Detect which cell encompasses the target text, then output its (X, Y) center coordinate. 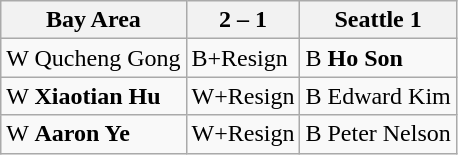
B Edward Kim (378, 96)
B Peter Nelson (378, 134)
B Ho Son (378, 58)
Seattle 1 (378, 20)
B+Resign (243, 58)
W Qucheng Gong (94, 58)
W Aaron Ye (94, 134)
W Xiaotian Hu (94, 96)
Bay Area (94, 20)
2 – 1 (243, 20)
